Extract the [x, y] coordinate from the center of the cell holding the provided text.  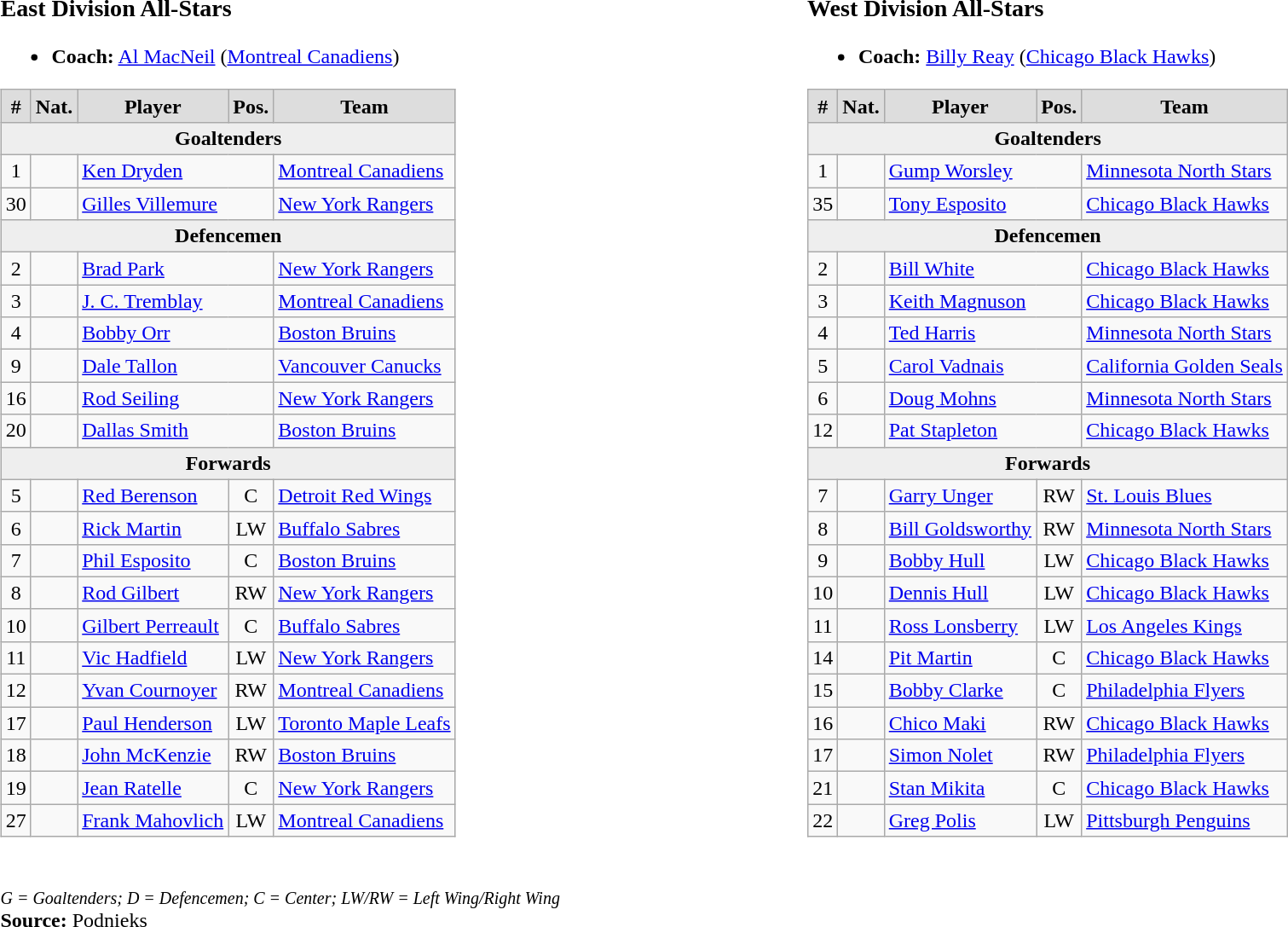
Keith Magnuson [982, 301]
Pat Stapleton [982, 431]
27 [15, 820]
19 [15, 788]
Gilles Villemure [176, 204]
20 [15, 431]
Toronto Maple Leafs [365, 723]
18 [15, 756]
Pit Martin [960, 658]
Simon Nolet [960, 756]
Yvan Cournoyer [153, 691]
Tony Esposito [982, 204]
Frank Mahovlich [153, 820]
Dallas Smith [176, 431]
Vic Hadfield [153, 658]
Detroit Red Wings [365, 495]
Paul Henderson [153, 723]
Phil Esposito [153, 560]
Vancouver Canucks [365, 366]
California Golden Seals [1185, 366]
Rod Seiling [176, 398]
Pittsburgh Penguins [1185, 820]
21 [823, 788]
Brad Park [176, 269]
Bobby Hull [960, 560]
Rod Gilbert [153, 593]
St. Louis Blues [1185, 495]
J. C. Tremblay [176, 301]
Ross Lonsberry [960, 625]
Bill Goldsworthy [960, 528]
Gump Worsley [982, 171]
14 [823, 658]
15 [823, 691]
Ken Dryden [176, 171]
John McKenzie [153, 756]
Ted Harris [982, 333]
Los Angeles Kings [1185, 625]
Red Berenson [153, 495]
Bobby Orr [176, 333]
Gilbert Perreault [153, 625]
Dale Tallon [176, 366]
Stan Mikita [960, 788]
35 [823, 204]
22 [823, 820]
Jean Ratelle [153, 788]
Carol Vadnais [982, 366]
Bobby Clarke [960, 691]
30 [15, 204]
Garry Unger [960, 495]
Dennis Hull [960, 593]
Doug Mohns [982, 398]
Chico Maki [960, 723]
Bill White [982, 269]
Rick Martin [153, 528]
Greg Polis [960, 820]
